For the text-containing cell, return its midpoint in [X, Y] coordinate format. 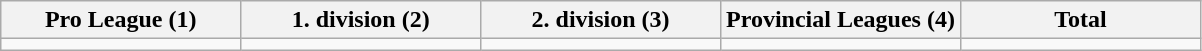
Total [1080, 20]
1. division (2) [361, 20]
2. division (3) [601, 20]
Provincial Leagues (4) [841, 20]
Pro League (1) [121, 20]
